Identify which cell holds the provided text, then report its [X, Y] central coordinate. 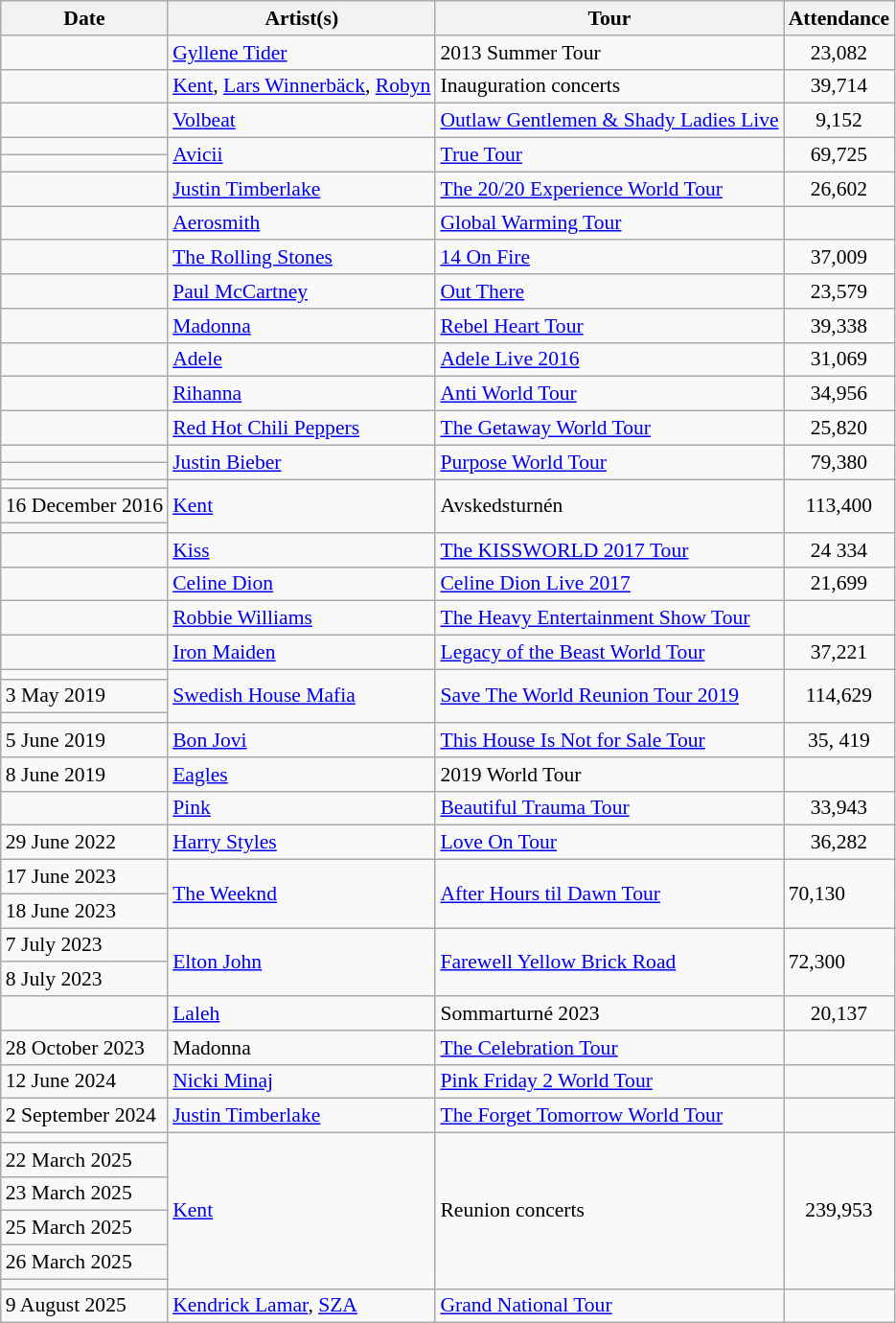
Purpose World Tour [609, 462]
28 October 2023 [84, 1048]
35, 419 [839, 740]
24 334 [839, 550]
Avskedsturnén [609, 506]
Grand National Tour [609, 1306]
2019 World Tour [609, 775]
Pink [301, 808]
9,152 [839, 121]
Attendance [839, 18]
33,943 [839, 808]
23 March 2025 [84, 1194]
9 August 2025 [84, 1306]
Pink Friday 2 World Tour [609, 1081]
5 June 2019 [84, 740]
Farewell Yellow Brick Road [609, 963]
22 March 2025 [84, 1160]
Iron Maiden [301, 653]
20,137 [839, 1013]
39,338 [839, 326]
8 June 2019 [84, 775]
Bon Jovi [301, 740]
Sommarturné 2023 [609, 1013]
39,714 [839, 86]
69,725 [839, 155]
The Celebration Tour [609, 1048]
34,956 [839, 394]
Elton John [301, 963]
Date [84, 18]
2013 Summer Tour [609, 53]
Swedish House Mafia [301, 696]
Rihanna [301, 394]
The Heavy Entertainment Show Tour [609, 618]
Volbeat [301, 121]
114,629 [839, 696]
Tour [609, 18]
23,579 [839, 291]
7 July 2023 [84, 945]
18 June 2023 [84, 911]
Global Warming Tour [609, 223]
17 June 2023 [84, 877]
Celine Dion Live 2017 [609, 584]
70,130 [839, 894]
37,009 [839, 258]
Adele [301, 360]
14 On Fire [609, 258]
The Rolling Stones [301, 258]
3 May 2019 [84, 696]
Adele Live 2016 [609, 360]
Laleh [301, 1013]
Outlaw Gentlemen & Shady Ladies Live [609, 121]
Paul McCartney [301, 291]
8 July 2023 [84, 980]
The 20/20 Experience World Tour [609, 189]
Inauguration concerts [609, 86]
True Tour [609, 155]
Nicki Minaj [301, 1081]
21,699 [839, 584]
239,953 [839, 1212]
36,282 [839, 843]
72,300 [839, 963]
26 March 2025 [84, 1263]
16 December 2016 [84, 506]
The KISSWORLD 2017 Tour [609, 550]
Reunion concerts [609, 1212]
26,602 [839, 189]
31,069 [839, 360]
Kent, Lars Winnerbäck, Robyn [301, 86]
Red Hot Chili Peppers [301, 429]
29 June 2022 [84, 843]
2 September 2024 [84, 1116]
Kendrick Lamar, SZA [301, 1306]
Legacy of the Beast World Tour [609, 653]
Harry Styles [301, 843]
Eagles [301, 775]
The Forget Tomorrow World Tour [609, 1116]
The Getaway World Tour [609, 429]
Rebel Heart Tour [609, 326]
Save The World Reunion Tour 2019 [609, 696]
113,400 [839, 506]
12 June 2024 [84, 1081]
Kiss [301, 550]
This House Is Not for Sale Tour [609, 740]
23,082 [839, 53]
37,221 [839, 653]
Love On Tour [609, 843]
Anti World Tour [609, 394]
Artist(s) [301, 18]
79,380 [839, 462]
Out There [609, 291]
After Hours til Dawn Tour [609, 894]
Justin Bieber [301, 462]
Robbie Williams [301, 618]
25,820 [839, 429]
Avicii [301, 155]
Gyllene Tider [301, 53]
Celine Dion [301, 584]
Aerosmith [301, 223]
25 March 2025 [84, 1228]
The Weeknd [301, 894]
Beautiful Trauma Tour [609, 808]
